Extract the (x, y) coordinate from the center of the cell holding the provided text.  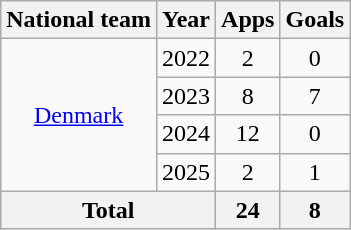
2023 (186, 96)
7 (315, 96)
2022 (186, 58)
24 (248, 210)
National team (79, 20)
1 (315, 172)
Goals (315, 20)
Year (186, 20)
Apps (248, 20)
12 (248, 134)
2025 (186, 172)
Denmark (79, 115)
2024 (186, 134)
Total (108, 210)
